Detect which cell encompasses the target text, then output its [x, y] center coordinate. 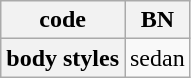
BN [157, 20]
body styles [63, 58]
sedan [157, 58]
code [63, 20]
